Find where the given text appears and provide that cell's center as (X, Y) coordinate. 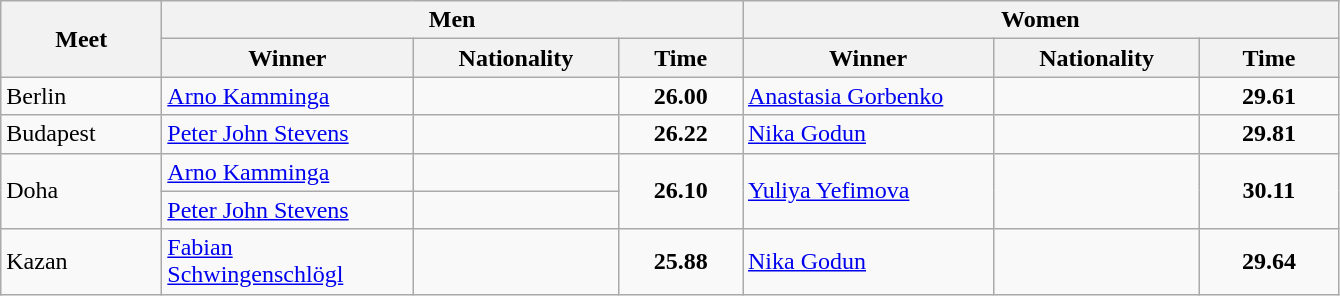
Women (1040, 20)
25.88 (681, 262)
30.11 (1270, 191)
Budapest (82, 134)
Fabian Schwingenschlögl (288, 262)
26.00 (681, 96)
Kazan (82, 262)
29.61 (1270, 96)
Doha (82, 191)
Meet (82, 39)
Anastasia Gorbenko (868, 96)
Berlin (82, 96)
Men (452, 20)
Yuliya Yefimova (868, 191)
26.10 (681, 191)
26.22 (681, 134)
29.81 (1270, 134)
29.64 (1270, 262)
